Output the (X, Y) coordinate of the center of the cell containing the given text.  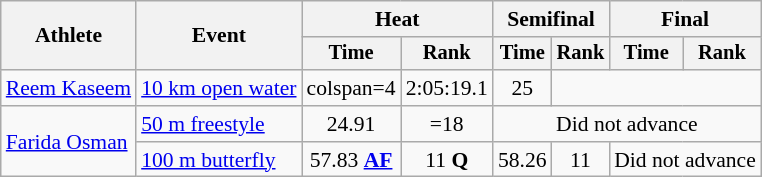
10 km open water (218, 88)
Event (218, 36)
Final (685, 19)
Reem Kaseem (68, 88)
Semifinal (551, 19)
Farida Osman (68, 142)
Did not advance (627, 124)
2:05:19.1 (447, 88)
=18 (447, 124)
colspan=4 (352, 88)
25 (522, 88)
24.91 (352, 124)
Athlete (68, 36)
Heat (398, 19)
50 m freestyle (218, 124)
